Provide the (X, Y) coordinate of the cell's center where the given text is located.  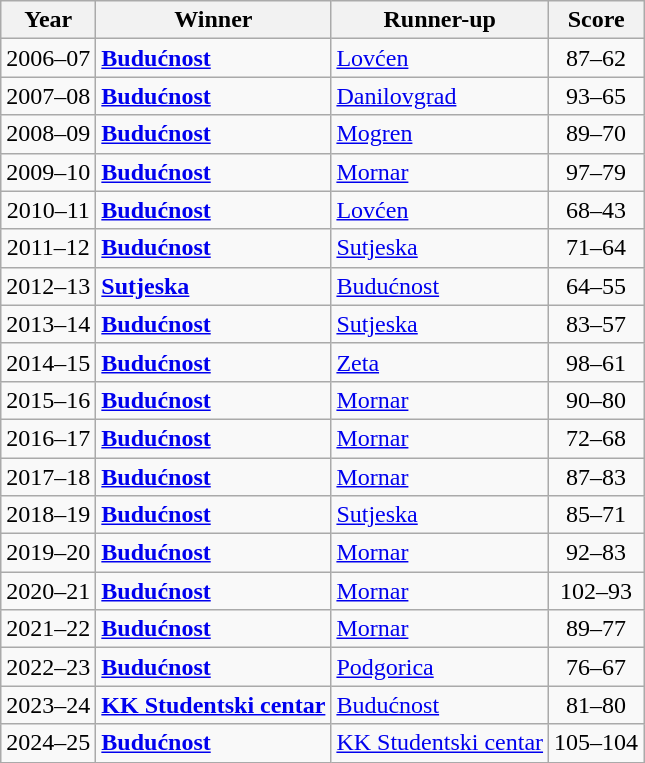
2024–25 (48, 743)
2020–21 (48, 591)
98–61 (596, 362)
Zeta (440, 362)
Score (596, 20)
2007–08 (48, 96)
2010–11 (48, 210)
90–80 (596, 400)
71–64 (596, 248)
102–93 (596, 591)
72–68 (596, 438)
Podgorica (440, 667)
97–79 (596, 172)
92–83 (596, 553)
2015–16 (48, 400)
Danilovgrad (440, 96)
2021–22 (48, 629)
93–65 (596, 96)
2011–12 (48, 248)
Mogren (440, 134)
64–55 (596, 286)
Year (48, 20)
2009–10 (48, 172)
68–43 (596, 210)
83–57 (596, 324)
2014–15 (48, 362)
87–62 (596, 58)
81–80 (596, 705)
2013–14 (48, 324)
2023–24 (48, 705)
2018–19 (48, 515)
89–70 (596, 134)
2022–23 (48, 667)
105–104 (596, 743)
87–83 (596, 477)
2017–18 (48, 477)
Runner-up (440, 20)
89–77 (596, 629)
2008–09 (48, 134)
85–71 (596, 515)
2016–17 (48, 438)
2006–07 (48, 58)
2012–13 (48, 286)
2019–20 (48, 553)
Winner (214, 20)
76–67 (596, 667)
